From the cell containing the given text, extract its center point as [X, Y] coordinate. 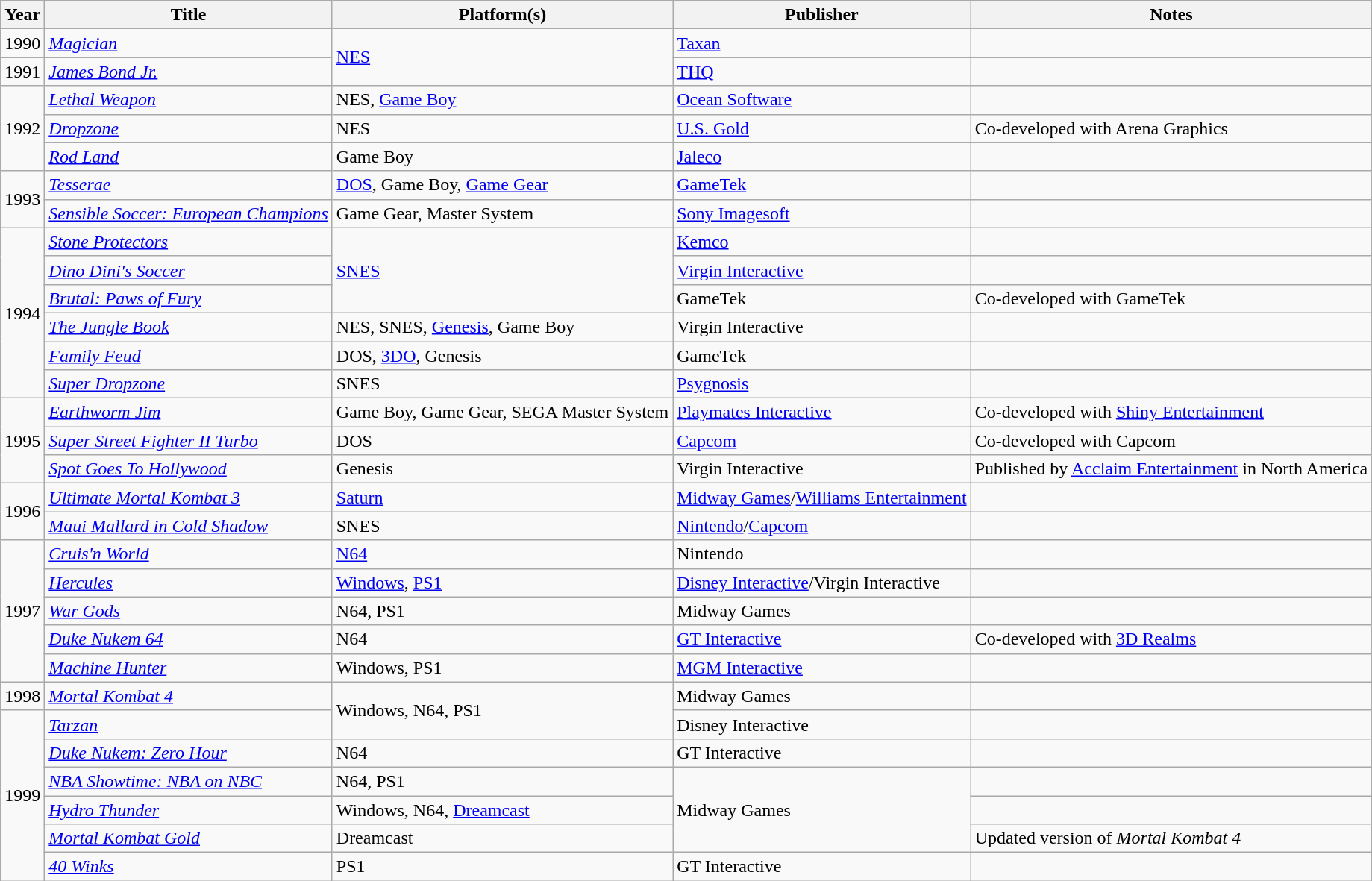
Nintendo [822, 554]
1999 [22, 795]
Sony Imagesoft [822, 213]
1996 [22, 512]
Sensible Soccer: European Champions [188, 213]
Nintendo/Capcom [822, 526]
Windows, N64, Dreamcast [502, 809]
DOS [502, 441]
Earthworm Jim [188, 413]
Dropzone [188, 128]
NES, SNES, Genesis, Game Boy [502, 327]
Genesis [502, 469]
Co-developed with Shiny Entertainment [1171, 413]
1998 [22, 696]
Mortal Kombat Gold [188, 838]
Duke Nukem 64 [188, 639]
Publisher [822, 15]
NES, Game Boy [502, 100]
Co-developed with GameTek [1171, 298]
Super Dropzone [188, 384]
Cruis'n World [188, 554]
Published by Acclaim Entertainment in North America [1171, 469]
Tarzan [188, 724]
Co-developed with Arena Graphics [1171, 128]
Taxan [822, 43]
Lethal Weapon [188, 100]
Hydro Thunder [188, 809]
Kemco [822, 242]
Game Boy, Game Gear, SEGA Master System [502, 413]
1994 [22, 313]
Tesserae [188, 185]
Game Gear, Master System [502, 213]
40 Winks [188, 867]
Rod Land [188, 157]
Updated version of Mortal Kombat 4 [1171, 838]
Maui Mallard in Cold Shadow [188, 526]
Co-developed with Capcom [1171, 441]
Psygnosis [822, 384]
Playmates Interactive [822, 413]
1990 [22, 43]
War Gods [188, 611]
Game Boy [502, 157]
The Jungle Book [188, 327]
Midway Games/Williams Entertainment [822, 498]
Disney Interactive/Virgin Interactive [822, 583]
Ultimate Mortal Kombat 3 [188, 498]
Co-developed with 3D Realms [1171, 639]
Mortal Kombat 4 [188, 696]
Hercules [188, 583]
Stone Protectors [188, 242]
NBA Showtime: NBA on NBC [188, 781]
THQ [822, 72]
Notes [1171, 15]
DOS, Game Boy, Game Gear [502, 185]
Duke Nukem: Zero Hour [188, 753]
Machine Hunter [188, 668]
Dino Dini's Soccer [188, 270]
1992 [22, 128]
DOS, 3DO, Genesis [502, 356]
Super Street Fighter II Turbo [188, 441]
Disney Interactive [822, 724]
James Bond Jr. [188, 72]
Title [188, 15]
Saturn [502, 498]
Magician [188, 43]
Jaleco [822, 157]
Capcom [822, 441]
PS1 [502, 867]
Brutal: Paws of Fury [188, 298]
U.S. Gold [822, 128]
Ocean Software [822, 100]
MGM Interactive [822, 668]
Year [22, 15]
Dreamcast [502, 838]
Spot Goes To Hollywood [188, 469]
1997 [22, 611]
1995 [22, 441]
Family Feud [188, 356]
Windows, N64, PS1 [502, 710]
1991 [22, 72]
Platform(s) [502, 15]
1993 [22, 199]
